For the text-containing cell, return its midpoint in [X, Y] coordinate format. 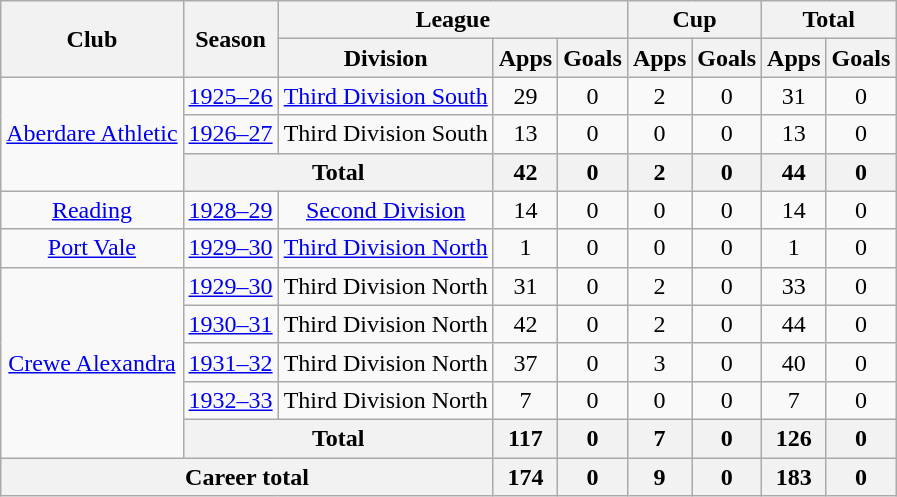
1926–27 [230, 134]
1931–32 [230, 362]
Career total [247, 477]
37 [525, 362]
Reading [92, 210]
1930–31 [230, 324]
174 [525, 477]
1928–29 [230, 210]
33 [794, 286]
Second Division [386, 210]
126 [794, 438]
1925–26 [230, 96]
117 [525, 438]
1932–33 [230, 400]
Season [230, 39]
Cup [694, 20]
Crewe Alexandra [92, 362]
League [452, 20]
Aberdare Athletic [92, 134]
29 [525, 96]
183 [794, 477]
3 [659, 362]
40 [794, 362]
Division [386, 58]
Club [92, 39]
Port Vale [92, 248]
9 [659, 477]
